Extract the [x, y] coordinate from the center of the cell holding the provided text.  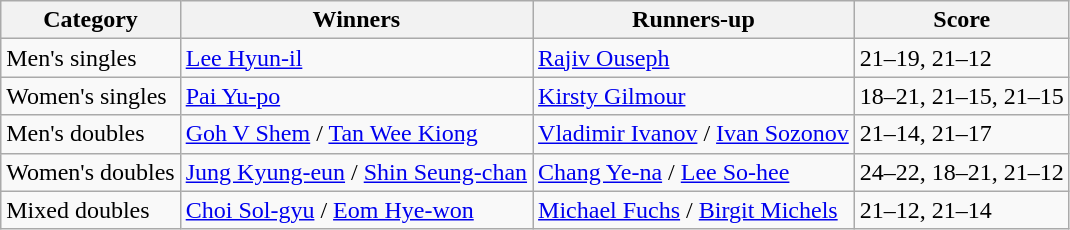
Runners-up [694, 20]
21–19, 21–12 [962, 58]
Michael Fuchs / Birgit Michels [694, 210]
Men's doubles [90, 134]
Goh V Shem / Tan Wee Kiong [356, 134]
Men's singles [90, 58]
Women's singles [90, 96]
Pai Yu-po [356, 96]
Score [962, 20]
Winners [356, 20]
18–21, 21–15, 21–15 [962, 96]
Women's doubles [90, 172]
21–14, 21–17 [962, 134]
Chang Ye-na / Lee So-hee [694, 172]
21–12, 21–14 [962, 210]
Category [90, 20]
Vladimir Ivanov / Ivan Sozonov [694, 134]
Kirsty Gilmour [694, 96]
24–22, 18–21, 21–12 [962, 172]
Rajiv Ouseph [694, 58]
Mixed doubles [90, 210]
Lee Hyun-il [356, 58]
Choi Sol-gyu / Eom Hye-won [356, 210]
Jung Kyung-eun / Shin Seung-chan [356, 172]
